Determine the (X, Y) coordinate at the center of the cell enclosing the given text.  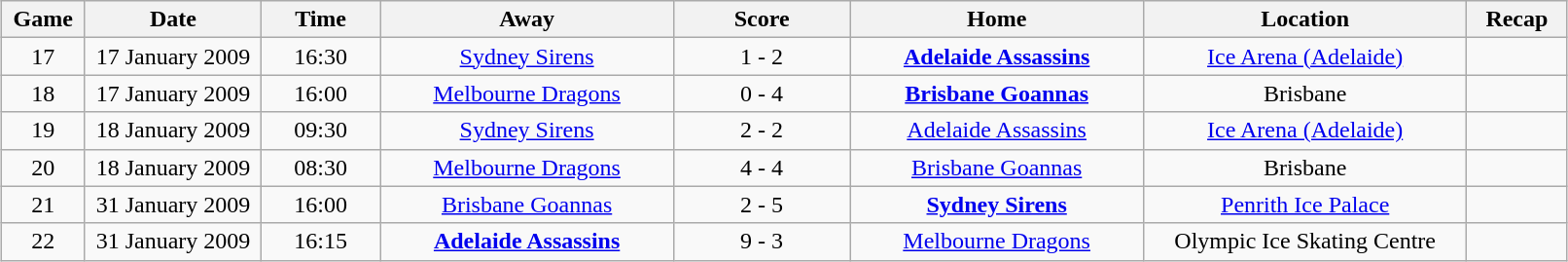
Home (997, 19)
Olympic Ice Skating Centre (1305, 242)
08:30 (321, 168)
Penrith Ice Palace (1305, 205)
21 (43, 205)
0 - 4 (763, 94)
Score (763, 19)
18 (43, 94)
9 - 3 (763, 242)
2 - 2 (763, 131)
17 (43, 56)
4 - 4 (763, 168)
Location (1305, 19)
16:15 (321, 242)
09:30 (321, 131)
20 (43, 168)
Away (527, 19)
16:30 (321, 56)
Date (173, 19)
1 - 2 (763, 56)
Game (43, 19)
2 - 5 (763, 205)
Time (321, 19)
19 (43, 131)
22 (43, 242)
Recap (1517, 19)
